Search for the cell housing the specified text and yield its (x, y) center coordinate. 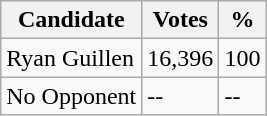
Candidate (72, 20)
100 (242, 58)
16,396 (180, 58)
% (242, 20)
Votes (180, 20)
Ryan Guillen (72, 58)
No Opponent (72, 96)
